Pinpoint the cell where the given text exists, returning its (X, Y) midpoint coordinate. 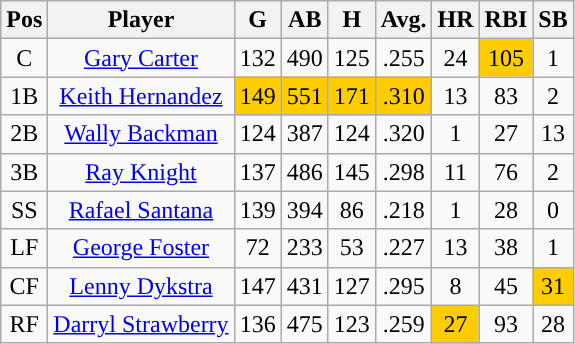
SB (553, 20)
.298 (404, 172)
105 (506, 58)
Player (141, 20)
.295 (404, 286)
72 (258, 248)
SS (24, 210)
2B (24, 134)
83 (506, 96)
486 (304, 172)
31 (553, 286)
AB (304, 20)
76 (506, 172)
233 (304, 248)
Darryl Strawberry (141, 324)
Rafael Santana (141, 210)
3B (24, 172)
132 (258, 58)
149 (258, 96)
551 (304, 96)
147 (258, 286)
H (352, 20)
145 (352, 172)
125 (352, 58)
C (24, 58)
86 (352, 210)
.320 (404, 134)
394 (304, 210)
0 (553, 210)
171 (352, 96)
G (258, 20)
Keith Hernandez (141, 96)
1B (24, 96)
HR (456, 20)
387 (304, 134)
431 (304, 286)
.255 (404, 58)
24 (456, 58)
490 (304, 58)
CF (24, 286)
Ray Knight (141, 172)
.259 (404, 324)
.310 (404, 96)
Wally Backman (141, 134)
George Foster (141, 248)
136 (258, 324)
123 (352, 324)
RBI (506, 20)
127 (352, 286)
45 (506, 286)
Lenny Dykstra (141, 286)
Avg. (404, 20)
.218 (404, 210)
139 (258, 210)
93 (506, 324)
LF (24, 248)
475 (304, 324)
137 (258, 172)
11 (456, 172)
.227 (404, 248)
Pos (24, 20)
Gary Carter (141, 58)
53 (352, 248)
RF (24, 324)
8 (456, 286)
38 (506, 248)
